Detect which cell encompasses the target text, then output its [x, y] center coordinate. 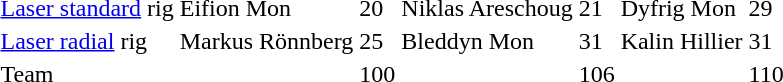
Kalin Hillier [682, 41]
Markus Rönnberg [266, 41]
Bleddyn Mon [487, 41]
25 [378, 41]
31 [596, 41]
